Output the (x, y) coordinate of the center of the cell containing the given text.  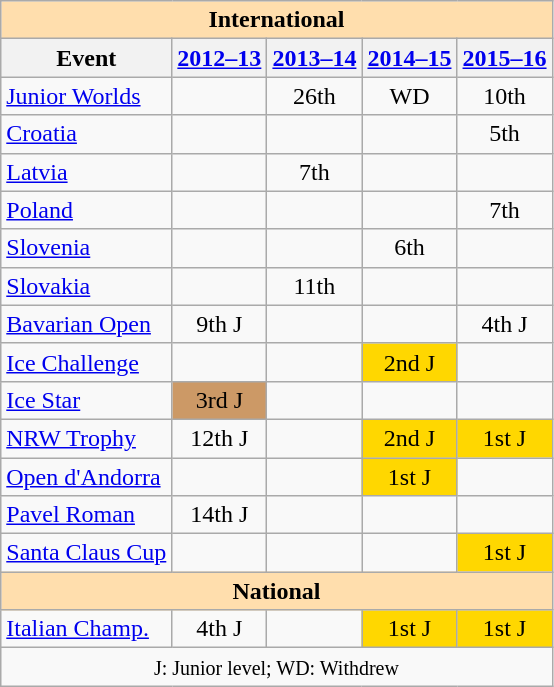
Italian Champ. (86, 629)
Bavarian Open (86, 324)
Ice Challenge (86, 362)
Open d'Andorra (86, 477)
11th (314, 286)
Pavel Roman (86, 515)
3rd J (220, 400)
Poland (86, 210)
26th (314, 96)
Latvia (86, 172)
2014–15 (410, 58)
14th J (220, 515)
2015–16 (504, 58)
J: Junior level; WD: Withdrew (276, 667)
International (276, 20)
Slovenia (86, 248)
Ice Star (86, 400)
2013–14 (314, 58)
Junior Worlds (86, 96)
Croatia (86, 134)
12th J (220, 438)
10th (504, 96)
Santa Claus Cup (86, 553)
National (276, 591)
2012–13 (220, 58)
Event (86, 58)
9th J (220, 324)
5th (504, 134)
WD (410, 96)
NRW Trophy (86, 438)
Slovakia (86, 286)
6th (410, 248)
